Return the [X, Y] coordinate for the center point of the cell that contains the specified text.  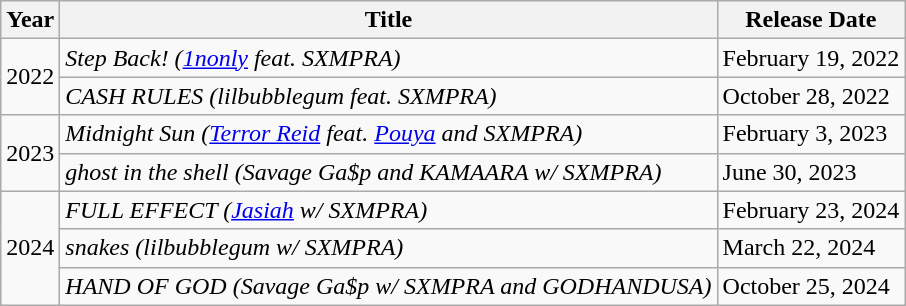
February 23, 2024 [811, 210]
HAND OF GOD (Savage Ga$p w/ SXMPRA and GODHANDUSA) [388, 286]
FULL EFFECT (Jasiah w/ SXMPRA) [388, 210]
CASH RULES (lilbubblegum feat. SXMPRA) [388, 96]
2023 [30, 153]
2022 [30, 77]
March 22, 2024 [811, 248]
June 30, 2023 [811, 172]
Year [30, 20]
Midnight Sun (Terror Reid feat. Pouya and SXMPRA) [388, 134]
October 25, 2024 [811, 286]
Title [388, 20]
February 19, 2022 [811, 58]
snakes (lilbubblegum w/ SXMPRA) [388, 248]
Release Date [811, 20]
2024 [30, 248]
February 3, 2023 [811, 134]
October 28, 2022 [811, 96]
Step Back! (1nonly feat. SXMPRA) [388, 58]
ghost in the shell (Savage Ga$p and KAMAARA w/ SXMPRA) [388, 172]
